Determine the [X, Y] coordinate at the center of the cell enclosing the given text.  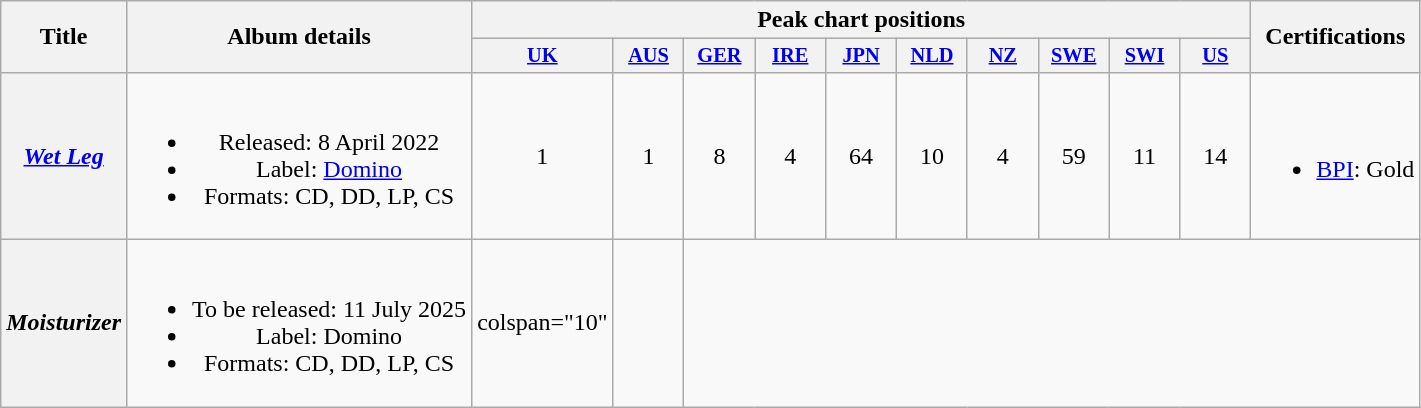
Album details [300, 37]
64 [862, 156]
NZ [1002, 56]
JPN [862, 56]
Released: 8 April 2022Label: DominoFormats: CD, DD, LP, CS [300, 156]
UK [543, 56]
Moisturizer [64, 324]
8 [720, 156]
Title [64, 37]
To be released: 11 July 2025Label: DominoFormats: CD, DD, LP, CS [300, 324]
59 [1074, 156]
11 [1144, 156]
NLD [932, 56]
GER [720, 56]
14 [1216, 156]
SWE [1074, 56]
colspan="10" [543, 324]
Wet Leg [64, 156]
US [1216, 56]
AUS [648, 56]
BPI: Gold [1336, 156]
Certifications [1336, 37]
Peak chart positions [862, 20]
IRE [790, 56]
10 [932, 156]
SWI [1144, 56]
